Capture the cell that displays the provided text and extract its (X, Y) central coordinate. 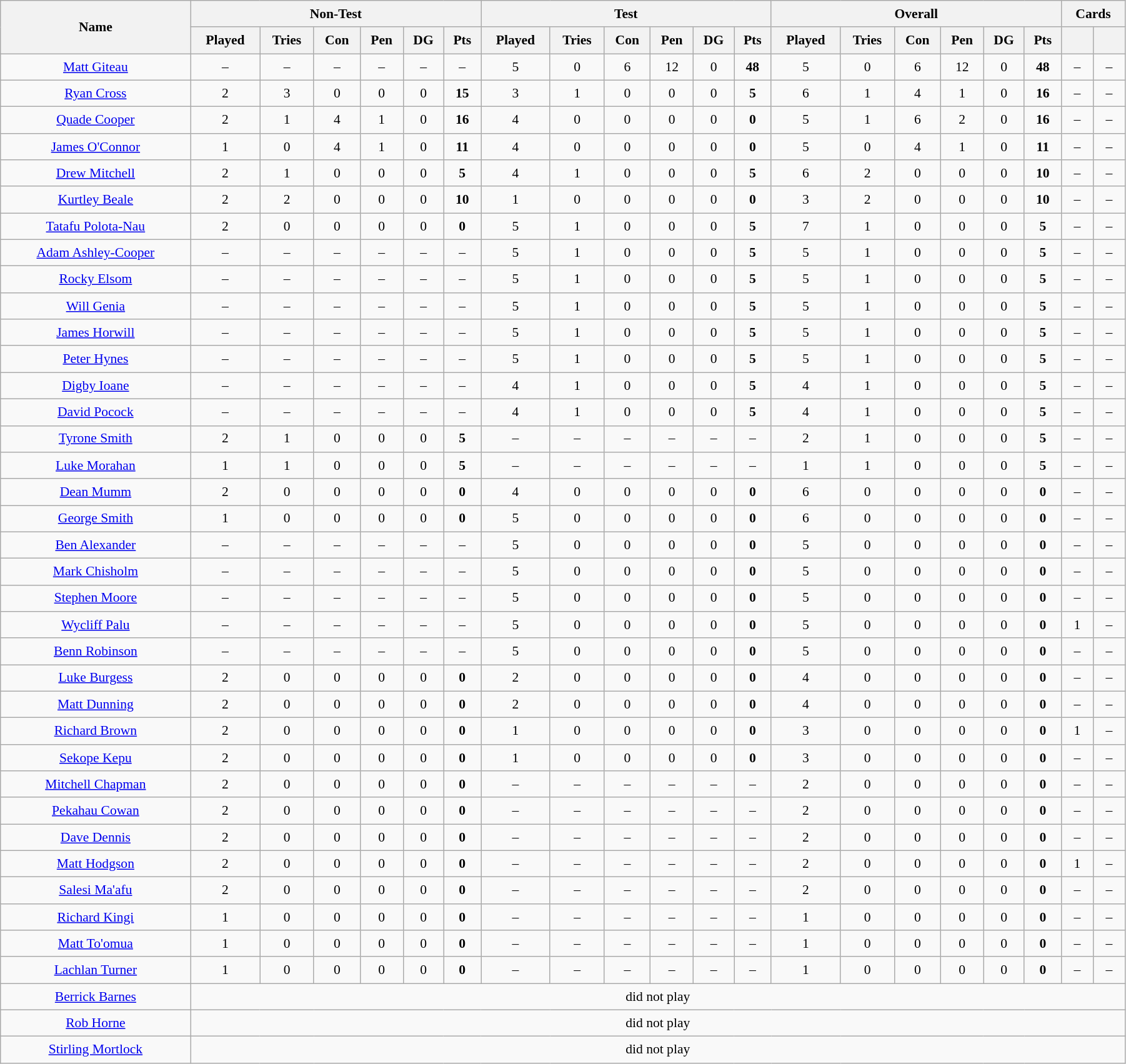
Cards (1094, 14)
Stirling Mortlock (96, 1050)
Name (96, 27)
Matt Giteau (96, 67)
Drew Mitchell (96, 174)
Luke Burgess (96, 679)
Stephen Moore (96, 599)
Will Genia (96, 306)
7 (806, 226)
David Pocock (96, 412)
Ben Alexander (96, 545)
Peter Hynes (96, 360)
Matt Dunning (96, 705)
George Smith (96, 519)
Kurtley Beale (96, 200)
Pekahau Cowan (96, 811)
Richard Brown (96, 731)
Dave Dennis (96, 837)
Test (626, 14)
Rob Horne (96, 1023)
Salesi Ma'afu (96, 891)
Digby Ioane (96, 386)
James Horwill (96, 332)
Non-Test (336, 14)
Luke Morahan (96, 466)
Tyrone Smith (96, 439)
Richard Kingi (96, 917)
Matt To'omua (96, 943)
Rocky Elsom (96, 280)
Adam Ashley-Cooper (96, 254)
Lachlan Turner (96, 971)
Overall (916, 14)
Mitchell Chapman (96, 785)
Matt Hodgson (96, 865)
Wycliff Palu (96, 625)
Ryan Cross (96, 94)
Mark Chisholm (96, 572)
Berrick Barnes (96, 997)
James O'Connor (96, 147)
Benn Robinson (96, 652)
Quade Cooper (96, 120)
15 (462, 94)
Dean Mumm (96, 492)
Tatafu Polota-Nau (96, 226)
Sekope Kepu (96, 758)
